Locate the cell with the specified text and output its (x, y) center coordinate. 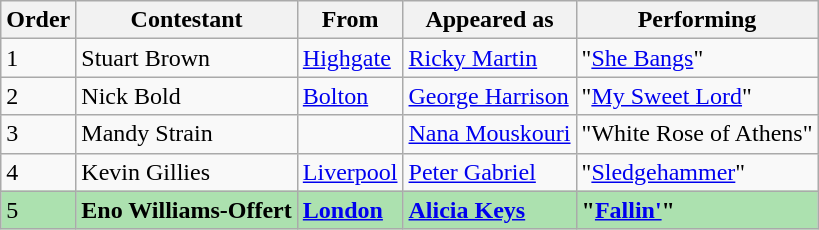
Order (38, 20)
Appeared as (490, 20)
Bolton (350, 96)
5 (38, 210)
2 (38, 96)
Highgate (350, 58)
4 (38, 172)
3 (38, 134)
"Sledgehammer" (697, 172)
Peter Gabriel (490, 172)
Mandy Strain (187, 134)
Nick Bold (187, 96)
Alicia Keys (490, 210)
1 (38, 58)
"White Rose of Athens" (697, 134)
"My Sweet Lord" (697, 96)
Eno Williams-Offert (187, 210)
Liverpool (350, 172)
George Harrison (490, 96)
Performing (697, 20)
Kevin Gillies (187, 172)
Ricky Martin (490, 58)
"Fallin'" (697, 210)
Nana Mouskouri (490, 134)
London (350, 210)
"She Bangs" (697, 58)
Stuart Brown (187, 58)
Contestant (187, 20)
From (350, 20)
